For the text-containing cell, return its midpoint in [x, y] coordinate format. 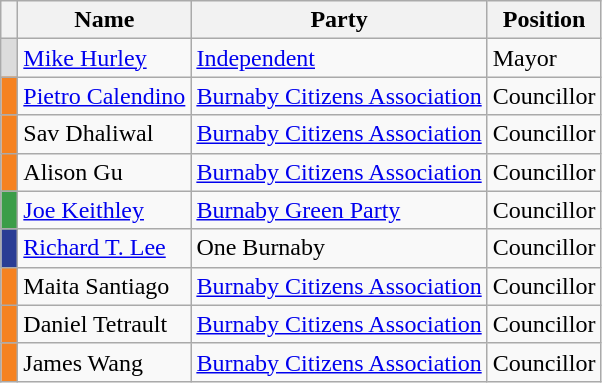
Independent [339, 58]
One Burnaby [339, 248]
Mike Hurley [104, 58]
Daniel Tetrault [104, 324]
Mayor [544, 58]
Name [104, 20]
Maita Santiago [104, 286]
Burnaby Green Party [339, 210]
Party [339, 20]
Alison Gu [104, 172]
Position [544, 20]
Joe Keithley [104, 210]
Richard T. Lee [104, 248]
Pietro Calendino [104, 96]
James Wang [104, 362]
Sav Dhaliwal [104, 134]
